Capture the cell that displays the provided text and extract its [x, y] central coordinate. 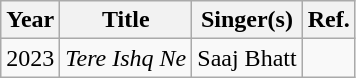
Singer(s) [247, 20]
Title [126, 20]
Year [30, 20]
2023 [30, 58]
Ref. [328, 20]
Tere Ishq Ne [126, 58]
Saaj Bhatt [247, 58]
